Return the (x, y) coordinate for the center point of the cell that contains the specified text.  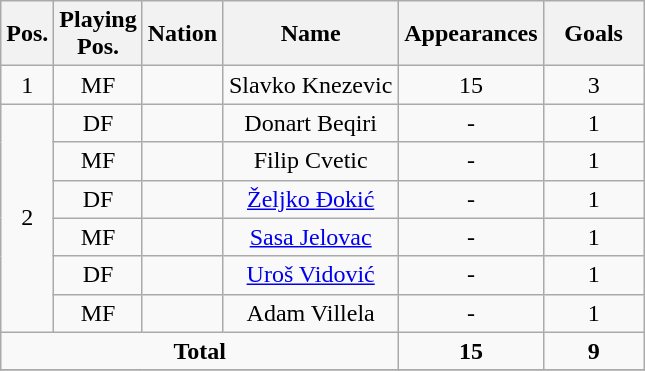
Pos. (28, 34)
Željko Đokić (311, 199)
Filip Cvetic (311, 161)
Playing Pos. (98, 34)
Name (311, 34)
Sasa Jelovac (311, 237)
9 (594, 351)
Appearances (471, 34)
Nation (182, 34)
Goals (594, 34)
2 (28, 218)
3 (594, 85)
Total (200, 351)
Slavko Knezevic (311, 85)
Donart Beqiri (311, 123)
Adam Villela (311, 313)
Uroš Vidović (311, 275)
